Search for the cell housing the specified text and yield its (X, Y) center coordinate. 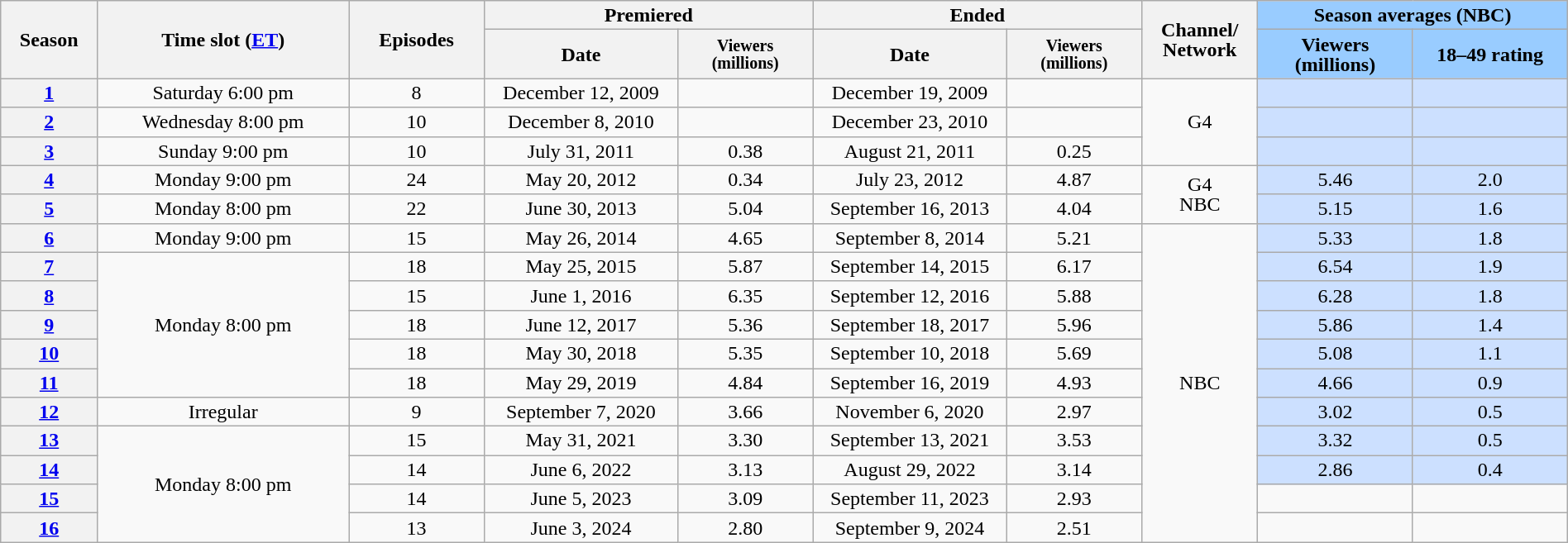
3.53 (1074, 441)
3.30 (745, 441)
June 3, 2024 (581, 527)
September 16, 2019 (910, 383)
3.02 (1335, 412)
3.14 (1074, 469)
1.6 (1490, 208)
5.21 (1074, 238)
August 21, 2011 (910, 150)
December 12, 2009 (581, 93)
May 26, 2014 (581, 238)
18–49 rating (1490, 55)
December 19, 2009 (910, 93)
August 29, 2022 (910, 469)
22 (417, 208)
September 14, 2015 (910, 266)
Wednesday 8:00 pm (223, 122)
July 23, 2012 (910, 180)
4.84 (745, 383)
June 30, 2013 (581, 208)
3.09 (745, 499)
6.54 (1335, 266)
3 (50, 150)
1.4 (1490, 324)
September 11, 2023 (910, 499)
September 18, 2017 (910, 324)
5.86 (1335, 324)
May 25, 2015 (581, 266)
2.97 (1074, 412)
September 12, 2016 (910, 296)
6.17 (1074, 266)
November 6, 2020 (910, 412)
September 9, 2024 (910, 527)
June 12, 2017 (581, 324)
Time slot (ET) (223, 40)
4.66 (1335, 383)
0.38 (745, 150)
2.51 (1074, 527)
September 7, 2020 (581, 412)
Season averages (NBC) (1413, 15)
1.9 (1490, 266)
Channel/Network (1200, 40)
0.4 (1490, 469)
May 29, 2019 (581, 383)
June 6, 2022 (581, 469)
May 20, 2012 (581, 180)
September 13, 2021 (910, 441)
2.86 (1335, 469)
5.35 (745, 354)
2.0 (1490, 180)
G4 (1200, 122)
June 1, 2016 (581, 296)
5.46 (1335, 180)
5.15 (1335, 208)
2 (50, 122)
3.66 (745, 412)
5 (50, 208)
July 31, 2011 (581, 150)
4.93 (1074, 383)
4.04 (1074, 208)
September 10, 2018 (910, 354)
1 (50, 93)
6 (50, 238)
5.69 (1074, 354)
June 5, 2023 (581, 499)
6.35 (745, 296)
NBC (1200, 383)
Ended (978, 15)
2.93 (1074, 499)
Irregular (223, 412)
4.65 (745, 238)
Season (50, 40)
May 30, 2018 (581, 354)
May 31, 2021 (581, 441)
11 (50, 383)
0.25 (1074, 150)
5.33 (1335, 238)
Viewers (millions) (1335, 55)
December 8, 2010 (581, 122)
24 (417, 180)
Premiered (648, 15)
December 23, 2010 (910, 122)
2.80 (745, 527)
12 (50, 412)
6.28 (1335, 296)
16 (50, 527)
G4NBC (1200, 194)
Episodes (417, 40)
0.34 (745, 180)
5.36 (745, 324)
September 8, 2014 (910, 238)
5.96 (1074, 324)
September 16, 2013 (910, 208)
Saturday 6:00 pm (223, 93)
3.32 (1335, 441)
Sunday 9:00 pm (223, 150)
1.1 (1490, 354)
4 (50, 180)
5.87 (745, 266)
3.13 (745, 469)
0.9 (1490, 383)
5.08 (1335, 354)
5.04 (745, 208)
7 (50, 266)
4.87 (1074, 180)
5.88 (1074, 296)
